Return (x, y) of the center of cell containing provided text 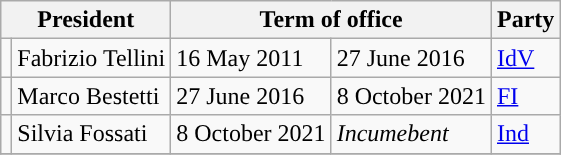
FI (525, 96)
Fabrizio Tellini (92, 58)
Marco Bestetti (92, 96)
Incumebent (411, 134)
Term of office (332, 20)
Silvia Fossati (92, 134)
Party (525, 20)
16 May 2011 (251, 58)
IdV (525, 58)
Ind (525, 134)
President (86, 20)
